Determine the [x, y] coordinate at the center of the cell enclosing the given text.  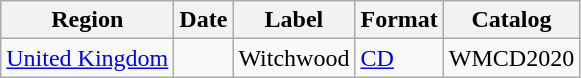
Date [204, 20]
CD [399, 58]
Region [88, 20]
Catalog [511, 20]
Witchwood [294, 58]
Label [294, 20]
WMCD2020 [511, 58]
Format [399, 20]
United Kingdom [88, 58]
